Search for the cell housing the specified text and yield its [X, Y] center coordinate. 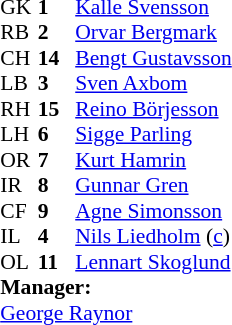
6 [57, 135]
15 [57, 109]
4 [57, 237]
9 [57, 211]
IL [19, 237]
Manager: [116, 287]
Kurt Hamrin [154, 160]
Sven Axbom [154, 83]
2 [57, 33]
Gunnar Gren [154, 185]
Nils Liedholm (c) [154, 237]
Orvar Bergmark [154, 33]
LH [19, 135]
Agne Simonsson [154, 211]
IR [19, 185]
Sigge Parling [154, 135]
LB [19, 83]
Reino Börjesson [154, 109]
3 [57, 83]
OR [19, 160]
14 [57, 58]
RB [19, 33]
RH [19, 109]
Lennart Skoglund [154, 262]
7 [57, 160]
OL [19, 262]
Bengt Gustavsson [154, 58]
11 [57, 262]
CF [19, 211]
8 [57, 185]
CH [19, 58]
